Output the (X, Y) coordinate of the center of the cell containing the given text.  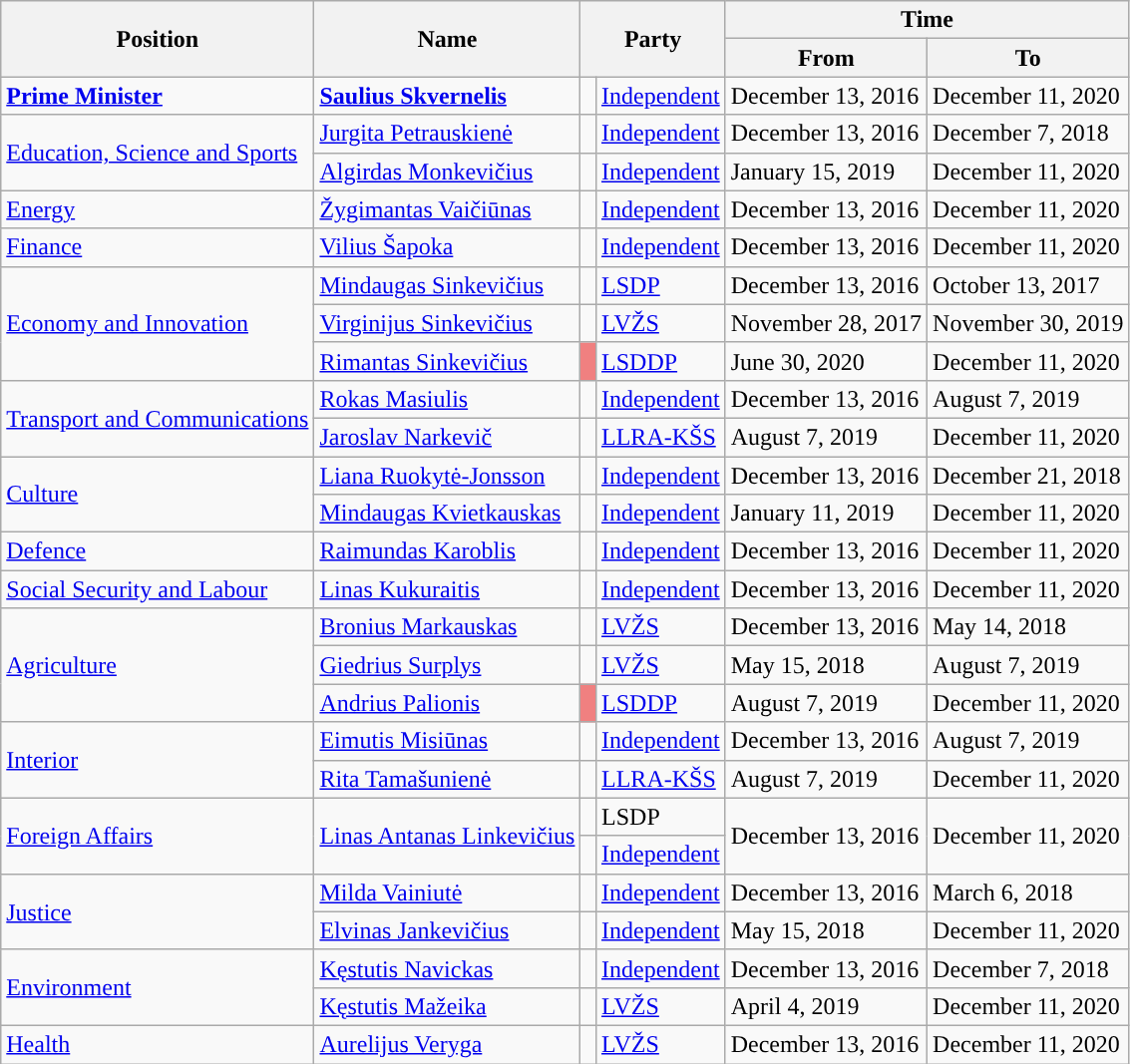
November 28, 2017 (826, 323)
October 13, 2017 (1028, 285)
Milda Vainiutė (447, 892)
Energy (158, 209)
Name (447, 39)
Aurelijus Veryga (447, 1044)
Social Security and Labour (158, 589)
Prime Minister (158, 96)
Environment (158, 987)
Virginijus Sinkevičius (447, 323)
Algirdas Monkevičius (447, 172)
March 6, 2018 (1028, 892)
From (826, 58)
Health (158, 1044)
Defence (158, 551)
Kęstutis Navickas (447, 968)
November 30, 2019 (1028, 323)
Party (652, 39)
Economy and Innovation (158, 323)
Liana Ruokytė-Jonsson (447, 476)
Bronius Markauskas (447, 627)
Mindaugas Sinkevičius (447, 285)
Jaroslav Narkevič (447, 437)
Interior (158, 760)
Rokas Masiulis (447, 399)
Agriculture (158, 665)
Mindaugas Kvietkauskas (447, 514)
Raimundas Karoblis (447, 551)
Eimutis Misiūnas (447, 741)
Linas Antanas Linkevičius (447, 836)
Andrius Palionis (447, 703)
Kęstutis Mažeika (447, 1006)
Rimantas Sinkevičius (447, 361)
December 21, 2018 (1028, 476)
January 11, 2019 (826, 514)
June 30, 2020 (826, 361)
Rita Tamašunienė (447, 779)
Justice (158, 911)
Giedrius Surplys (447, 665)
Vilius Šapoka (447, 247)
Jurgita Petrauskienė (447, 134)
Foreign Affairs (158, 836)
To (1028, 58)
Position (158, 39)
Education, Science and Sports (158, 153)
Finance (158, 247)
January 15, 2019 (826, 172)
Culture (158, 495)
Linas Kukuraitis (447, 589)
Transport and Communications (158, 418)
Elvinas Jankevičius (447, 930)
April 4, 2019 (826, 1006)
Žygimantas Vaičiūnas (447, 209)
May 14, 2018 (1028, 627)
Time (928, 20)
Saulius Skvernelis (447, 96)
